Return [x, y] of the center of cell containing provided text 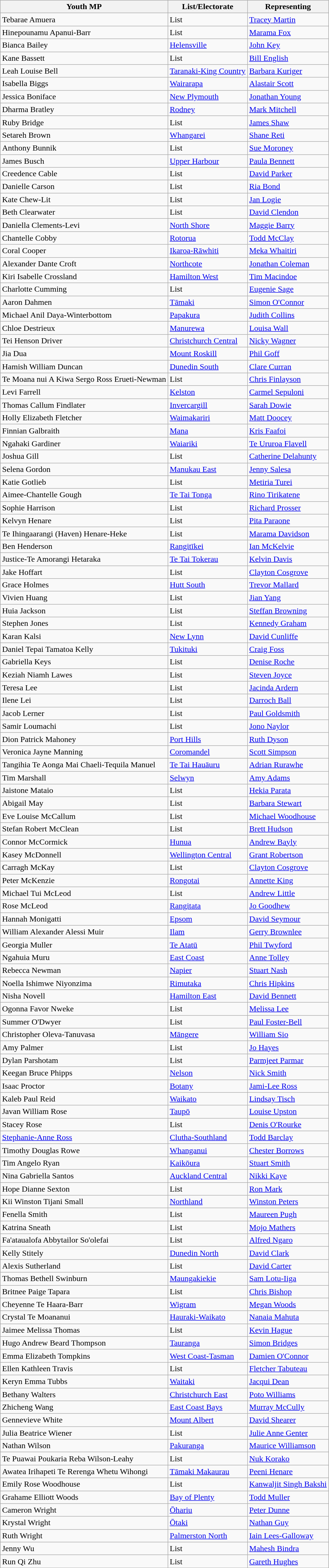
Bay of Plenty [207, 1497]
Jenny Wu [84, 1548]
Hamilton West [207, 276]
Abigail May [84, 803]
James Busch [84, 161]
Krystal Wright [84, 1523]
Tim Marshall [84, 777]
David Cunliffe [288, 636]
Todd Muller [288, 1497]
Britnee Paige Tapara [84, 1292]
Crystal Te Moananui [84, 1317]
Thomas Callum Findlater [84, 405]
Craig Foss [288, 649]
Carmel Sepuloni [288, 392]
Sarah Dowie [288, 405]
Tim Angelo Ryan [84, 1163]
Chris Finlayson [288, 379]
Nathan Wilson [84, 1446]
Keryn Emma Tubbs [84, 1381]
Ilam [207, 932]
Katie Gotlieb [84, 482]
David Clark [288, 1253]
Iain Lees-Galloway [288, 1536]
Steffan Browning [288, 611]
Mount Albert [207, 1420]
Todd McClay [288, 238]
Jo Goodhew [288, 906]
Hauraki-Waikato [207, 1317]
Setareh Brown [84, 135]
James Shaw [288, 122]
Maggie Barry [288, 225]
Hamilton East [207, 996]
Grahame Elliott Woods [84, 1497]
Representing [288, 7]
Rongotai [207, 880]
Denis O'Rourke [288, 1124]
Mount Roskill [207, 353]
Hekia Parata [288, 791]
Nina Gabriella Santos [84, 1176]
Leah Louise Bell [84, 71]
Papakura [207, 315]
Fletcher Tabuteau [288, 1368]
Fa'ataualofa Abbytailor So'olefai [84, 1240]
Brett Hudson [288, 829]
Tim Macindoe [288, 276]
Julia Beatrice Wiener [84, 1433]
David Carter [288, 1266]
Palmerston North [207, 1536]
Ria Bond [288, 187]
Chantelle Cobby [84, 238]
Hamish William Duncan [84, 366]
Karan Kalsi [84, 636]
Kaikōura [207, 1163]
Nuk Korako [288, 1459]
Bethany Walters [84, 1394]
Hutt South [207, 585]
Kasey McDonnell [84, 855]
Simon Bridges [288, 1343]
West Coast-Tasman [207, 1356]
Mahesh Bindra [288, 1548]
Invercargill [207, 405]
Jacob Lerner [84, 713]
Kris Faafoi [288, 431]
Napier [207, 970]
Charlotte Cumming [84, 289]
Sophie Harrison [84, 508]
Louise Upston [288, 1112]
Alexander Dante Croft [84, 264]
Barbara Kuriger [288, 71]
Dunedin South [207, 366]
Gennevieve White [84, 1420]
Holly Elizabeth Fletcher [84, 418]
Jo Hayes [288, 1047]
Paul Foster-Bell [288, 1022]
David Parker [288, 174]
Maureen Pugh [288, 1215]
Todd Barclay [288, 1137]
Michael Woodhouse [288, 816]
Nanaia Mahuta [288, 1317]
Ben Henderson [84, 546]
Taranaki-King Country [207, 71]
Meka Whaitiri [288, 251]
Stephanie-Anne Ross [84, 1137]
New Plymouth [207, 97]
Tauranga [207, 1343]
Jenny Salesa [288, 469]
Tangihia Te Aonga Mai Chaeli-Tequila Manuel [84, 765]
Emma Elizabeth Tompkins [84, 1356]
Anne Tolley [288, 957]
Gabriella Keys [84, 662]
Kiri Isabelle Crossland [84, 276]
Jonathan Coleman [288, 264]
Anthony Bunnik [84, 148]
Hope Dianne Sexton [84, 1189]
Waikato [207, 1099]
Parmjeet Parmar [288, 1060]
Thomas Bethell Swinburn [84, 1279]
Melissa Lee [288, 1009]
Jan Logie [288, 200]
Isaac Proctor [84, 1086]
Kanwaljit Singh Bakshi [288, 1484]
Alastair Scott [288, 84]
Selena Gordon [84, 469]
Kaleb Paul Reid [84, 1099]
Huia Jackson [84, 611]
Grant Robertson [288, 855]
Dylan Parshotam [84, 1060]
Wellington Central [207, 855]
New Lynn [207, 636]
Paul Goldsmith [288, 713]
Annette King [288, 880]
Marama Davidson [288, 533]
Judith Collins [288, 315]
Winston Peters [288, 1202]
Northcote [207, 264]
Trevor Mallard [288, 585]
Jacinda Ardern [288, 688]
Jian Yang [288, 598]
Keegan Bruce Phipps [84, 1073]
Shane Reti [288, 135]
Manukau East [207, 469]
Stefan Robert McClean [84, 829]
Adrian Rurawhe [288, 765]
Nathan Guy [288, 1523]
Ōtaki [207, 1523]
Ron Mark [288, 1189]
Grace Holmes [84, 585]
Ruby Bridge [84, 122]
Dharma Bratley [84, 109]
David Bennett [288, 996]
Taupō [207, 1112]
Summer O'Dwyer [84, 1022]
Waimakariri [207, 418]
Justice-Te Amorangi Hetaraka [84, 559]
Pakuranga [207, 1446]
Lindsay Tisch [288, 1099]
Richard Prosser [288, 508]
Ruth Wright [84, 1536]
Whanganui [207, 1150]
Te Tai Tonga [207, 495]
Tracey Martin [288, 20]
David Seymour [288, 919]
Jonathan Young [288, 97]
Ruth Dyson [288, 739]
Marama Fox [288, 32]
Nick Smith [288, 1073]
Jaimee Melissa Thomas [84, 1330]
Paula Bennett [288, 161]
Louisa Wall [288, 328]
Dion Patrick Mahoney [84, 739]
Beth Clearwater [84, 212]
Catherine Delahunty [288, 456]
Alexis Sutherland [84, 1266]
Ngahuia Muru [84, 957]
Mark Mitchell [288, 109]
Nicky Wagner [288, 341]
Ngahaki Gardiner [84, 444]
Ikaroa-Rāwhiti [207, 251]
Te Puawai Poukaria Reba Wilson-Leahy [84, 1459]
Ellen Kathleen Travis [84, 1368]
Maungakiekie [207, 1279]
Fenella Smith [84, 1215]
Phil Twyford [288, 945]
Hugo Andrew Beard Thompson [84, 1343]
Rotorua [207, 238]
Samir Loumachi [84, 726]
North Shore [207, 225]
Coromandel [207, 752]
Kii Winston Tijani Small [84, 1202]
Rose McLeod [84, 906]
Simon O'Connor [288, 302]
Te Ihingaarangi (Haven) Henare-Heke [84, 533]
Rodney [207, 109]
East Coast [207, 957]
David Shearer [288, 1420]
Waitaki [207, 1381]
Megan Woods [288, 1304]
Waiariki [207, 444]
Stacey Rose [84, 1124]
Jia Dua [84, 353]
Joshua Gill [84, 456]
Awatea Irihapeti Te Rerenga Whetu Wihongi [84, 1471]
Rino Tirikatene [288, 495]
Te Tai Hauāuru [207, 765]
Timothy Douglas Rowe [84, 1150]
Emily Rose Woodhouse [84, 1484]
Stuart Smith [288, 1163]
Wairarapa [207, 84]
Javan William Rose [84, 1112]
Nelson [207, 1073]
Te Moana nui A Kiwa Sergo Ross Erueti-Newman [84, 379]
Teresa Lee [84, 688]
Aaron Dahmen [84, 302]
Noella Ishimwe Niyonzima [84, 983]
Jono Naylor [288, 726]
Chloe Destrieux [84, 328]
Carragh McKay [84, 868]
Zhicheng Wang [84, 1407]
Port Hills [207, 739]
Tukituki [207, 649]
Upper Harbour [207, 161]
Danielle Carson [84, 187]
Kennedy Graham [288, 623]
Gerry Brownlee [288, 932]
William Sio [288, 1035]
Steven Joyce [288, 675]
Ōhariu [207, 1510]
Bill English [288, 58]
Kelly Stitely [84, 1253]
List/Electorate [207, 7]
Coral Cooper [84, 251]
Sam Lotu-Iiga [288, 1279]
Phil Goff [288, 353]
Auckland Central [207, 1176]
Chris Bishop [288, 1292]
Rimutaka [207, 983]
Eve Louise McCallum [84, 816]
Katrina Sneath [84, 1227]
Maurice Williamson [288, 1446]
Aimee-Chantelle Gough [84, 495]
Hannah Monigatti [84, 919]
Christopher Oleva-Tanuvasa [84, 1035]
Hunua [207, 842]
Dunedin North [207, 1253]
Youth MP [84, 7]
Andrew Little [288, 893]
Wigram [207, 1304]
Barbara Stewart [288, 803]
Nikki Kaye [288, 1176]
Jacqui Dean [288, 1381]
Cheyenne Te Haara-Barr [84, 1304]
Christchurch East [207, 1394]
Helensville [207, 45]
Peeni Henare [288, 1471]
Julie Anne Genter [288, 1433]
Peter McKenzie [84, 880]
Mojo Mathers [288, 1227]
Hinepounamu Apanui-Barr [84, 32]
Chris Hipkins [288, 983]
Epsom [207, 919]
Tāmaki [207, 302]
Chester Borrows [288, 1150]
Levi Farrell [84, 392]
Tei Henson Driver [84, 341]
David Clendon [288, 212]
Manurewa [207, 328]
Cameron Wright [84, 1510]
Kane Bassett [84, 58]
Run Qi Zhu [84, 1561]
Connor McCormick [84, 842]
Kelston [207, 392]
Northland [207, 1202]
Ogonna Favor Nweke [84, 1009]
Stephen Jones [84, 623]
Bianca Bailey [84, 45]
William Alexander Alessi Muir [84, 932]
Māngere [207, 1035]
Veronica Jayne Manning [84, 752]
Creedence Cable [84, 174]
Jake Hoffart [84, 572]
Darroch Ball [288, 700]
Pita Paraone [288, 521]
Kevin Hague [288, 1330]
Ian McKelvie [288, 546]
Kate Chew-Lit [84, 200]
Te Tai Tokerau [207, 559]
Te Ururoa Flavell [288, 444]
Jami-Lee Ross [288, 1086]
Ilene Lei [84, 700]
Scott Simpson [288, 752]
Botany [207, 1086]
Clare Curran [288, 366]
Metiria Turei [288, 482]
Christchurch Central [207, 341]
Daniella Clements-Levi [84, 225]
Andrew Bayly [288, 842]
Te Atatū [207, 945]
Eugenie Sage [288, 289]
Rebecca Newman [84, 970]
Matt Doocey [288, 418]
Jaistone Mataio [84, 791]
Alfred Ngaro [288, 1240]
Kelvyn Henare [84, 521]
Rangitīkei [207, 546]
Selwyn [207, 777]
Jessica Boniface [84, 97]
Whangarei [207, 135]
Denise Roche [288, 662]
Damien O'Connor [288, 1356]
Daniel Tepai Tamatoa Kelly [84, 649]
Amy Palmer [84, 1047]
Murray McCully [288, 1407]
Mana [207, 431]
Peter Dunne [288, 1510]
Michael Anil Daya-Winterbottom [84, 315]
Finnian Galbraith [84, 431]
Vivien Huang [84, 598]
Stuart Nash [288, 970]
Tebarae Amuera [84, 20]
Gareth Hughes [288, 1561]
Michael Tui McLeod [84, 893]
Sue Moroney [288, 148]
John Key [288, 45]
Clutha-Southland [207, 1137]
Rangitata [207, 906]
East Coast Bays [207, 1407]
Tāmaki Makaurau [207, 1471]
Isabella Biggs [84, 84]
Keziah Niamh Lawes [84, 675]
Poto Williams [288, 1394]
Amy Adams [288, 777]
Georgia Muller [84, 945]
Nisha Novell [84, 996]
Kelvin Davis [288, 559]
